For the text-containing cell, return its midpoint in (X, Y) coordinate format. 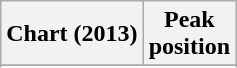
Chart (2013) (72, 34)
Peakposition (189, 34)
